Output the (x, y) coordinate of the center of the cell containing the given text.  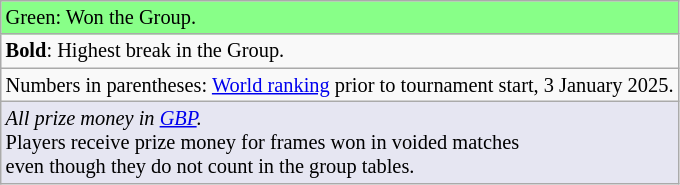
All prize money in GBP.Players receive prize money for frames won in voided matcheseven though they do not count in the group tables. (340, 142)
Green: Won the Group. (340, 17)
Bold: Highest break in the Group. (340, 51)
Numbers in parentheses: World ranking prior to tournament start, 3 January 2025. (340, 85)
